Identify which cell holds the provided text, then report its (X, Y) central coordinate. 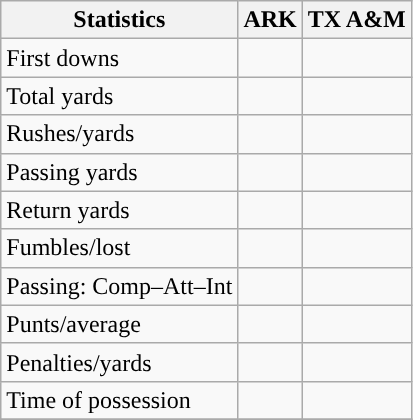
Passing: Comp–Att–Int (120, 286)
Time of possession (120, 400)
Passing yards (120, 172)
Return yards (120, 210)
Rushes/yards (120, 134)
Punts/average (120, 324)
Fumbles/lost (120, 248)
Statistics (120, 20)
TX A&M (356, 20)
Total yards (120, 96)
First downs (120, 58)
ARK (270, 20)
Penalties/yards (120, 362)
